For the text-containing cell, return its midpoint in [X, Y] coordinate format. 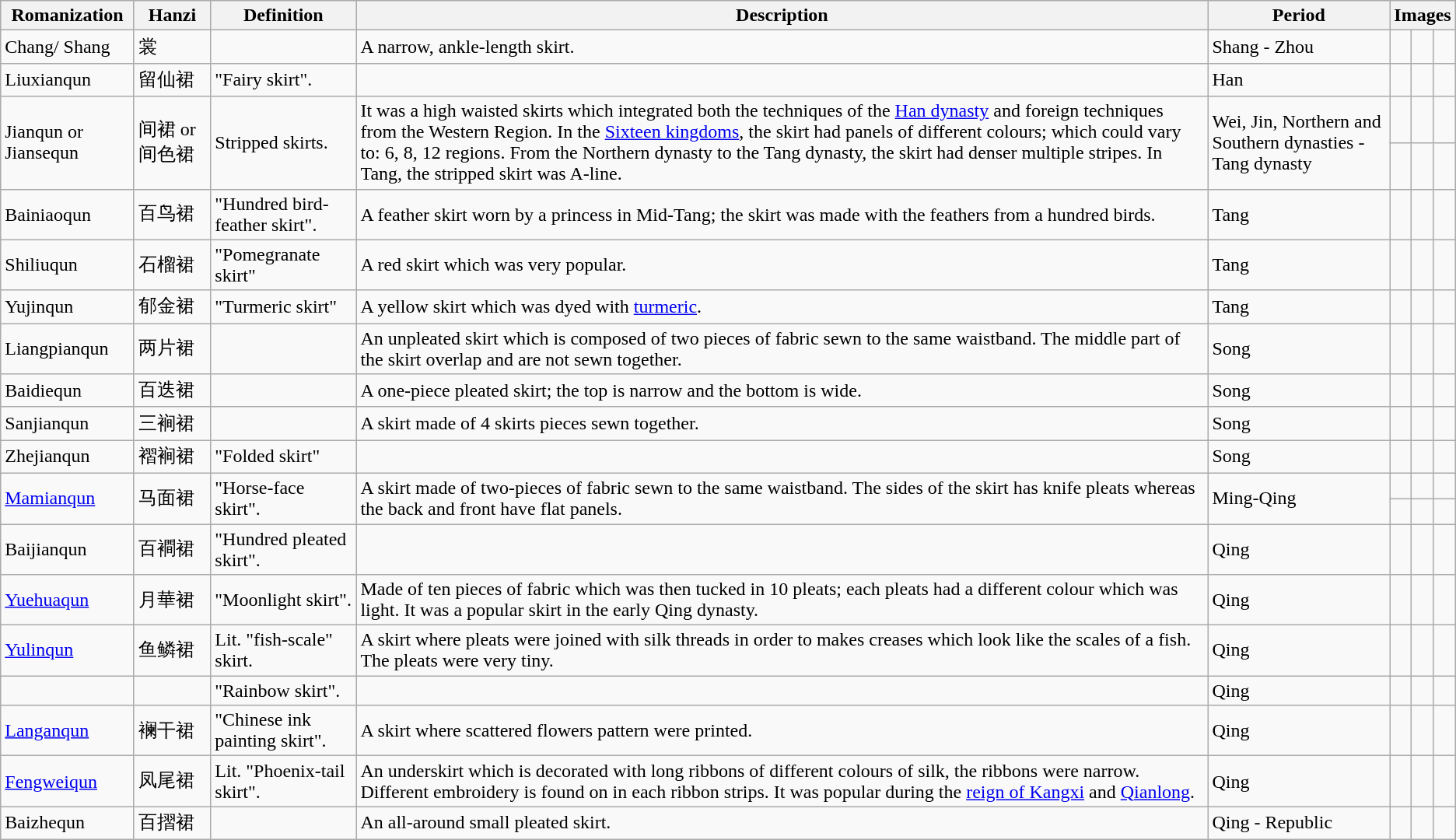
留仙裙 [172, 79]
"Hundred bird-feather skirt". [283, 215]
Yulinqun [68, 650]
Fengweiqun [68, 781]
百迭裙 [172, 390]
Chang/ Shang [68, 47]
Han [1299, 79]
A yellow skirt which was dyed with turmeric. [782, 306]
郁金裙 [172, 306]
Baizhequn [68, 823]
A skirt made of two-pieces of fabric sewn to the same waistband. The sides of the skirt has knife pleats whereas the back and front have flat panels. [782, 498]
Lit. "fish-scale" skirt. [283, 650]
Definition [283, 16]
Hanzi [172, 16]
"Moonlight skirt". [283, 600]
Baidiequn [68, 390]
"Turmeric skirt" [283, 306]
Sanjianqun [68, 423]
"Hundred pleated skirt". [283, 549]
Shang - Zhou [1299, 47]
间裙 or 间色裙 [172, 143]
A red skirt which was very popular. [782, 264]
Langanqun [68, 731]
百鸟裙 [172, 215]
"Horse-face skirt". [283, 498]
Romanization [68, 16]
A skirt made of 4 skirts pieces sewn together. [782, 423]
An all-around small pleated skirt. [782, 823]
Images [1423, 16]
石榴裙 [172, 264]
Baijianqun [68, 549]
A skirt where pleats were joined with silk threads in order to makes creases which look like the scales of a fish. The pleats were very tiny. [782, 650]
月華裙 [172, 600]
Jianqun or Jiansequn [68, 143]
A narrow, ankle-length skirt. [782, 47]
裳 [172, 47]
"Pomegranate skirt" [283, 264]
Period [1299, 16]
Lit. "Phoenix-tail skirt". [283, 781]
马面裙 [172, 498]
三裥裙 [172, 423]
Yujinqun [68, 306]
Liuxianqun [68, 79]
Zhejianqun [68, 457]
A feather skirt worn by a princess in Mid-Tang; the skirt was made with the feathers from a hundred birds. [782, 215]
襕干裙 [172, 731]
Qing - Republic [1299, 823]
"Rainbow skirt". [283, 691]
两片裙 [172, 348]
"Folded skirt" [283, 457]
Stripped skirts. [283, 143]
Bainiaoqun [68, 215]
"Chinese ink painting skirt". [283, 731]
Description [782, 16]
百摺裙 [172, 823]
"Fairy skirt". [283, 79]
Liangpianqun [68, 348]
Ming-Qing [1299, 498]
A skirt where scattered flowers pattern were printed. [782, 731]
Yuehuaqun [68, 600]
百襇裙 [172, 549]
褶裥裙 [172, 457]
Mamianqun [68, 498]
鱼鳞裙 [172, 650]
A one-piece pleated skirt; the top is narrow and the bottom is wide. [782, 390]
Shiliuqun [68, 264]
Wei, Jin, Northern and Southern dynasties - Tang dynasty [1299, 143]
凤尾裙 [172, 781]
